Pinpoint the cell where the given text exists, returning its [x, y] midpoint coordinate. 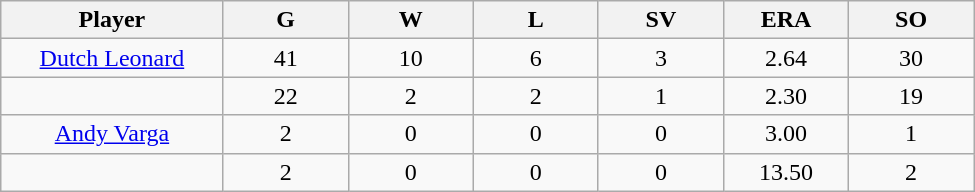
ERA [786, 20]
3 [660, 58]
30 [912, 58]
Dutch Leonard [112, 58]
41 [286, 58]
G [286, 20]
W [410, 20]
Andy Varga [112, 134]
19 [912, 96]
SO [912, 20]
3.00 [786, 134]
13.50 [786, 172]
SV [660, 20]
2.64 [786, 58]
2.30 [786, 96]
6 [536, 58]
10 [410, 58]
L [536, 20]
22 [286, 96]
Player [112, 20]
